Capture the cell that displays the provided text and extract its (X, Y) central coordinate. 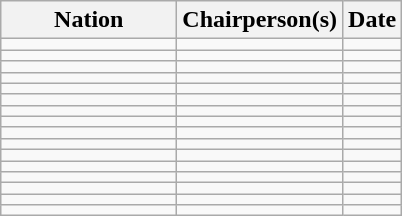
Date (372, 20)
Nation (89, 20)
Chairperson(s) (260, 20)
